Find where the given text appears and provide that cell's center as (x, y) coordinate. 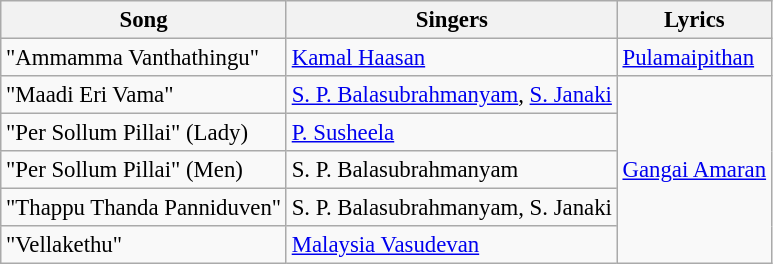
"Ammamma Vanthathingu" (144, 58)
P. Susheela (452, 133)
"Per Sollum Pillai" (Men) (144, 170)
Song (144, 20)
"Maadi Eri Vama" (144, 95)
Singers (452, 20)
S. P. Balasubrahmanyam (452, 170)
Gangai Amaran (694, 170)
Pulamaipithan (694, 58)
"Per Sollum Pillai" (Lady) (144, 133)
"Thappu Thanda Panniduven" (144, 208)
Lyrics (694, 20)
Kamal Haasan (452, 58)
Malaysia Vasudevan (452, 245)
"Vellakethu" (144, 245)
